Provide the (X, Y) coordinate of the cell's center where the given text is located.  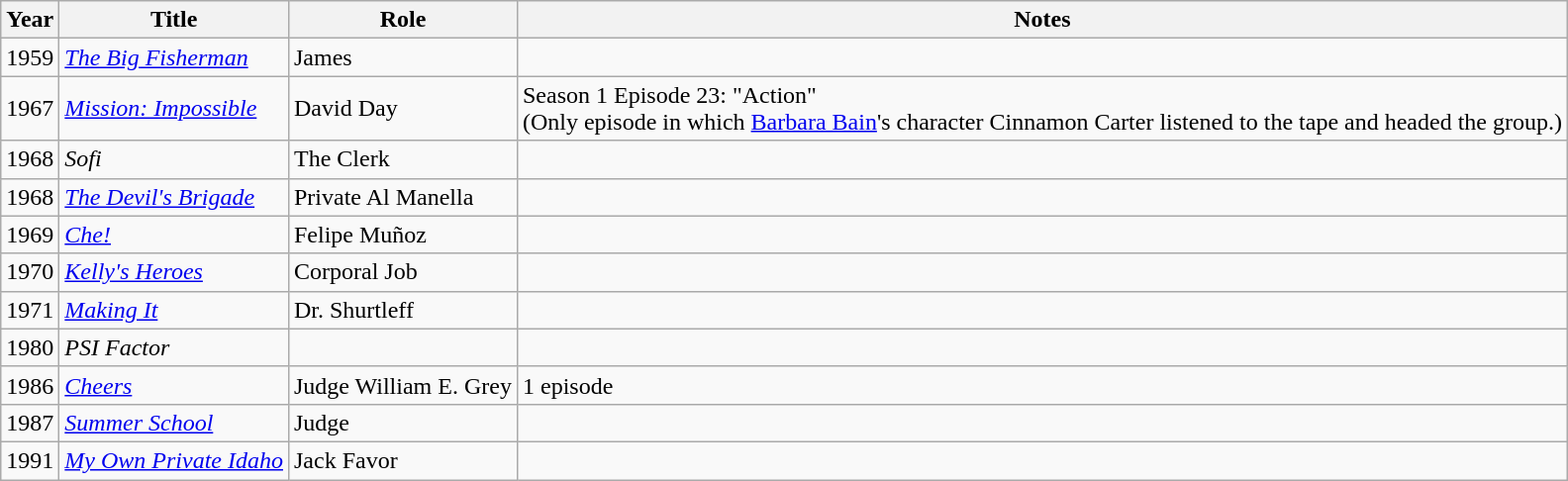
Role (402, 20)
James (402, 57)
Title (174, 20)
Dr. Shurtleff (402, 310)
1986 (30, 385)
Private Al Manella (402, 197)
The Clerk (402, 159)
Corporal Job (402, 272)
Judge William E. Grey (402, 385)
1971 (30, 310)
Felipe Muñoz (402, 235)
1970 (30, 272)
Year (30, 20)
1980 (30, 347)
1 episode (1041, 385)
The Devil's Brigade (174, 197)
1967 (30, 109)
Sofi (174, 159)
1969 (30, 235)
Mission: Impossible (174, 109)
David Day (402, 109)
Making It (174, 310)
Season 1 Episode 23: "Action"(Only episode in which Barbara Bain's character Cinnamon Carter listened to the tape and headed the group.) (1041, 109)
1991 (30, 460)
PSI Factor (174, 347)
1959 (30, 57)
Cheers (174, 385)
My Own Private Idaho (174, 460)
The Big Fisherman (174, 57)
Notes (1041, 20)
Judge (402, 423)
Che! (174, 235)
Summer School (174, 423)
1987 (30, 423)
Jack Favor (402, 460)
Kelly's Heroes (174, 272)
